Locate the cell with the specified text and output its [X, Y] center coordinate. 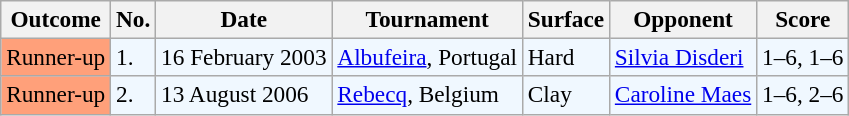
1. [134, 57]
Albufeira, Portugal [427, 57]
2. [134, 95]
Caroline Maes [682, 95]
Outcome [56, 19]
13 August 2006 [244, 95]
1–6, 2–6 [803, 95]
1–6, 1–6 [803, 57]
Surface [566, 19]
Hard [566, 57]
No. [134, 19]
Score [803, 19]
Clay [566, 95]
Tournament [427, 19]
Rebecq, Belgium [427, 95]
Opponent [682, 19]
16 February 2003 [244, 57]
Silvia Disderi [682, 57]
Date [244, 19]
